Output the (x, y) coordinate of the center of the cell containing the given text.  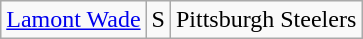
Lamont Wade (74, 20)
Pittsburgh Steelers (266, 20)
S (158, 20)
